From the cell containing the given text, extract its center point as [x, y] coordinate. 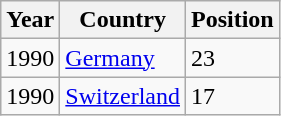
Position [233, 20]
23 [233, 58]
Year [30, 20]
Switzerland [123, 96]
Country [123, 20]
Germany [123, 58]
17 [233, 96]
